Pinpoint the cell where the given text exists, returning its [x, y] midpoint coordinate. 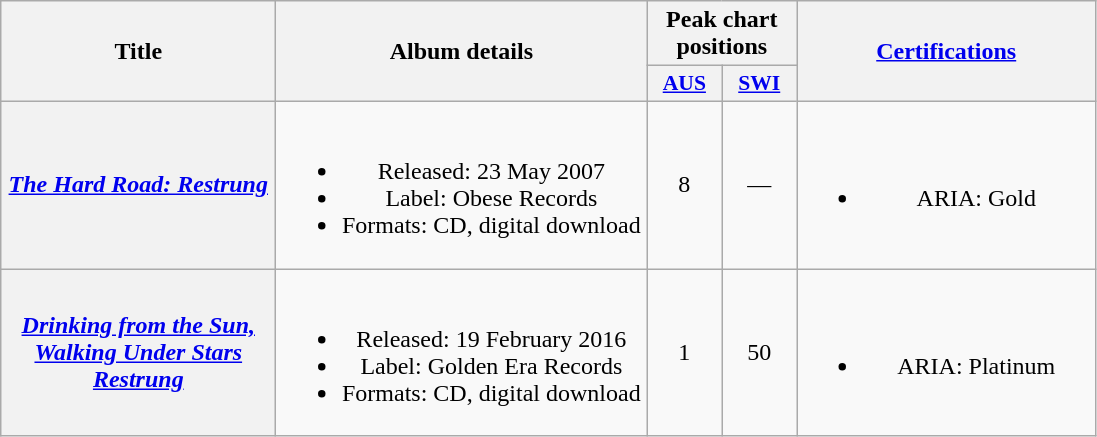
50 [760, 352]
Released: 23 May 2007Label: Obese RecordsFormats: CD, digital download [462, 184]
SWI [760, 84]
Certifications [946, 52]
Album details [462, 52]
8 [684, 184]
Title [138, 52]
Drinking from the Sun, Walking Under Stars Restrung [138, 352]
Peak chart positions [722, 34]
Released: 19 February 2016Label: Golden Era RecordsFormats: CD, digital download [462, 352]
ARIA: Platinum [946, 352]
The Hard Road: Restrung [138, 184]
AUS [684, 84]
— [760, 184]
ARIA: Gold [946, 184]
1 [684, 352]
